Provide the (X, Y) coordinate of the cell's center where the given text is located.  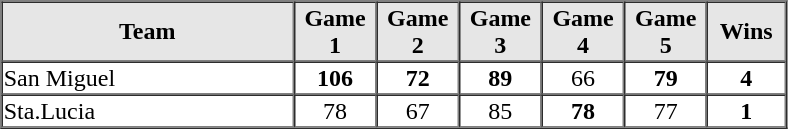
106 (336, 78)
72 (418, 78)
66 (584, 78)
San Miguel (148, 78)
67 (418, 110)
Game 1 (336, 32)
1 (746, 110)
Team (148, 32)
79 (666, 78)
Game 3 (500, 32)
85 (500, 110)
Game 4 (584, 32)
77 (666, 110)
89 (500, 78)
Wins (746, 32)
Game 2 (418, 32)
Game 5 (666, 32)
4 (746, 78)
Sta.Lucia (148, 110)
